Scan for the cell matching the given text and deliver its (x, y) coordinate at center. 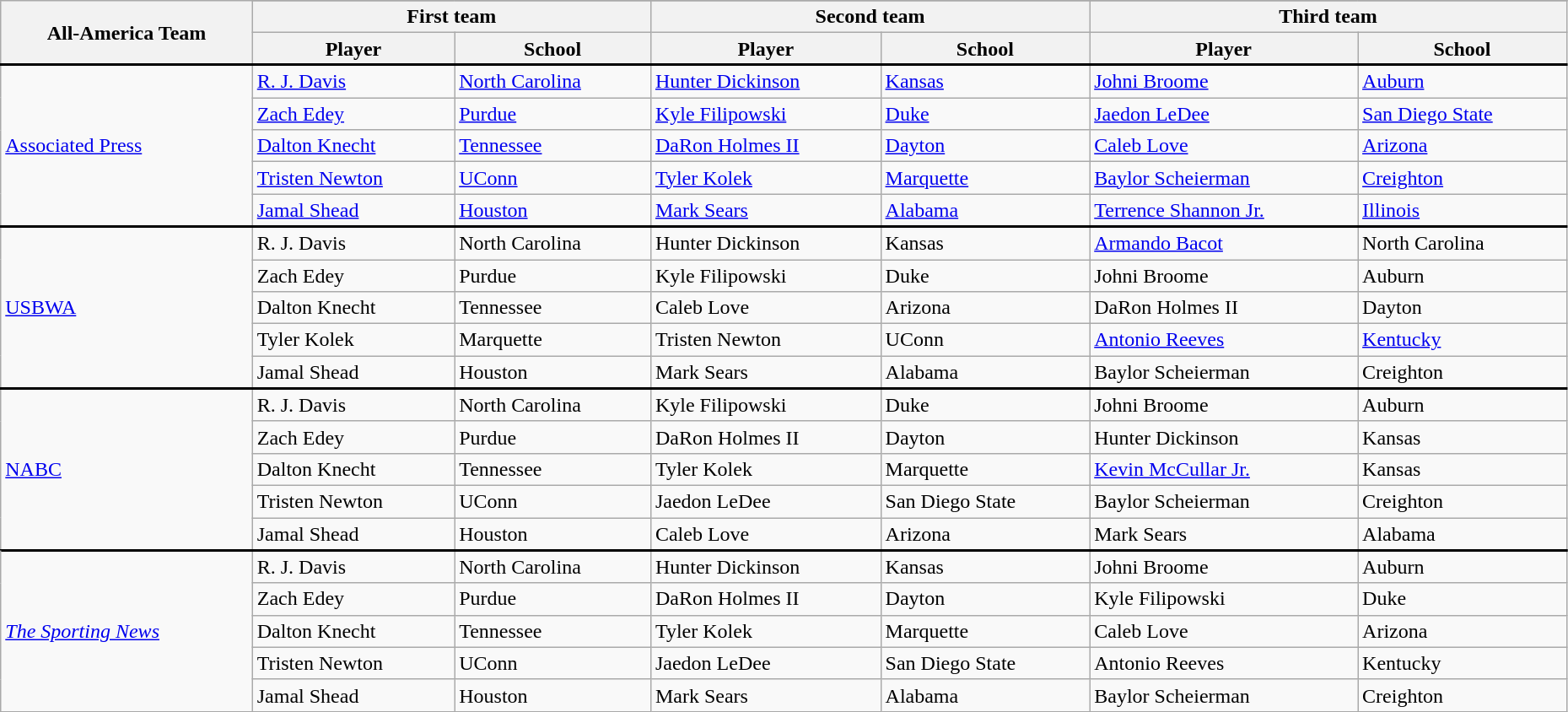
Illinois (1463, 211)
Armando Bacot (1224, 243)
Third team (1328, 17)
The Sporting News (127, 631)
Associated Press (127, 146)
Kevin McCullar Jr. (1224, 469)
Terrence Shannon Jr. (1224, 211)
Second team (870, 17)
All-America Team (127, 33)
USBWA (127, 308)
First team (451, 17)
NABC (127, 469)
